For the text-containing cell, return its midpoint in [x, y] coordinate format. 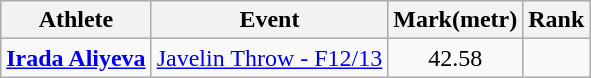
42.58 [456, 58]
Athlete [76, 20]
Rank [556, 20]
Javelin Throw - F12/13 [270, 58]
Mark(metr) [456, 20]
Irada Aliyeva [76, 58]
Event [270, 20]
